Scan for the cell matching the given text and deliver its [x, y] coordinate at center. 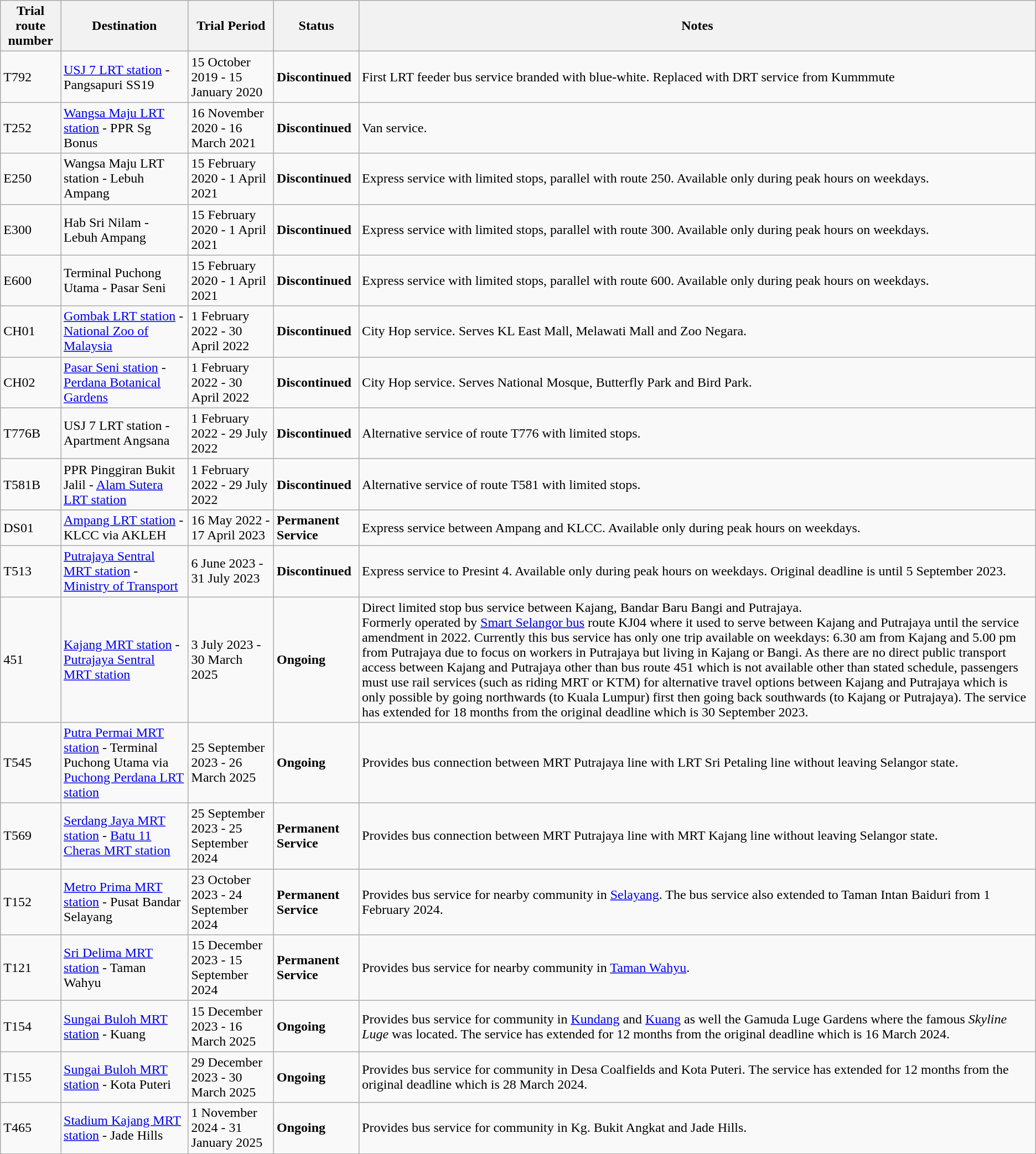
PPR Pinggiran Bukit Jalil - Alam Sutera LRT station [125, 484]
451 [31, 659]
T776B [31, 433]
Kajang MRT station - Putrajaya Sentral MRT station [125, 659]
Serdang Jaya MRT station - Batu 11 Cheras MRT station [125, 836]
Sungai Buloh MRT station - Kota Puteri [125, 1077]
1 November 2024 - 31 January 2025 [231, 1128]
15 October 2019 - 15 January 2020 [231, 77]
Provides bus service for nearby community in Taman Wahyu. [697, 968]
CH01 [31, 331]
Putra Permai MRT station - Terminal Puchong Utama via Puchong Perdana LRT station [125, 763]
USJ 7 LRT station - Apartment Angsana [125, 433]
Trial route number [31, 26]
Provides bus service for nearby community in Selayang. The bus service also extended to Taman Intan Baiduri from 1 February 2024. [697, 902]
Hab Sri Nilam - Lebuh Ampang [125, 230]
CH02 [31, 382]
Provides bus service for community in Kg. Bukit Angkat and Jade Hills. [697, 1128]
T792 [31, 77]
E300 [31, 230]
Ampang LRT station - KLCC via AKLEH [125, 528]
16 May 2022 - 17 April 2023 [231, 528]
6 June 2023 - 31 July 2023 [231, 571]
Status [317, 26]
Wangsa Maju LRT station - PPR Sg Bonus [125, 128]
T465 [31, 1128]
Express service with limited stops, parallel with route 250. Available only during peak hours on weekdays. [697, 179]
T545 [31, 763]
T513 [31, 571]
Wangsa Maju LRT station - Lebuh Ampang [125, 179]
Metro Prima MRT station - Pusat Bandar Selayang [125, 902]
T121 [31, 968]
23 October 2023 - 24 September 2024 [231, 902]
USJ 7 LRT station - Pangsapuri SS19 [125, 77]
Van service. [697, 128]
Express service with limited stops, parallel with route 300. Available only during peak hours on weekdays. [697, 230]
Provides bus connection between MRT Putrajaya line with LRT Sri Petaling line without leaving Selangor state. [697, 763]
E250 [31, 179]
Pasar Seni station - Perdana Botanical Gardens [125, 382]
T569 [31, 836]
Sri Delima MRT station - Taman Wahyu [125, 968]
Alternative service of route T581 with limited stops. [697, 484]
Express service with limited stops, parallel with route 600. Available only during peak hours on weekdays. [697, 280]
Notes [697, 26]
Stadium Kajang MRT station - Jade Hills [125, 1128]
City Hop service. Serves National Mosque, Butterfly Park and Bird Park. [697, 382]
25 September 2023 - 25 September 2024 [231, 836]
First LRT feeder bus service branded with blue-white. Replaced with DRT service from Kummmute [697, 77]
Destination [125, 26]
Sungai Buloh MRT station - Kuang [125, 1026]
16 November 2020 - 16 March 2021 [231, 128]
15 December 2023 - 15 September 2024 [231, 968]
T155 [31, 1077]
29 December 2023 - 30 March 2025 [231, 1077]
Express service to Presint 4. Available only during peak hours on weekdays. Original deadline is until 5 September 2023. [697, 571]
25 September 2023 - 26 March 2025 [231, 763]
3 July 2023 - 30 March 2025 [231, 659]
Putrajaya Sentral MRT station - Ministry of Transport [125, 571]
Gombak LRT station - National Zoo of Malaysia [125, 331]
T252 [31, 128]
Express service between Ampang and KLCC. Available only during peak hours on weekdays. [697, 528]
Provides bus connection between MRT Putrajaya line with MRT Kajang line without leaving Selangor state. [697, 836]
T581B [31, 484]
E600 [31, 280]
15 December 2023 - 16 March 2025 [231, 1026]
Terminal Puchong Utama - Pasar Seni [125, 280]
T152 [31, 902]
Trial Period [231, 26]
City Hop service. Serves KL East Mall, Melawati Mall and Zoo Negara. [697, 331]
DS01 [31, 528]
Alternative service of route T776 with limited stops. [697, 433]
T154 [31, 1026]
